Determine the (X, Y) coordinate at the center of the cell enclosing the given text.  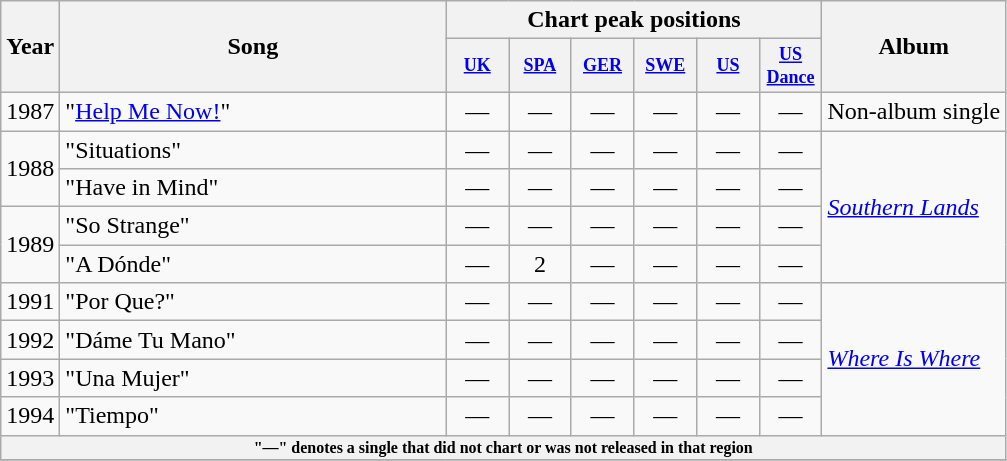
Chart peak positions (634, 20)
"A Dónde" (253, 264)
"Tiempo" (253, 416)
US Dance (790, 66)
1989 (30, 245)
"Dáme Tu Mano" (253, 340)
1987 (30, 111)
SPA (540, 66)
1993 (30, 378)
1988 (30, 169)
Year (30, 47)
Non-album single (914, 111)
"Por Que?" (253, 302)
1991 (30, 302)
SWE (666, 66)
"—" denotes a single that did not chart or was not released in that region (504, 447)
1994 (30, 416)
"Una Mujer" (253, 378)
1992 (30, 340)
Album (914, 47)
UK (478, 66)
Where Is Where (914, 359)
"Help Me Now!" (253, 111)
GER (602, 66)
"Have in Mind" (253, 188)
"Situations" (253, 150)
US (728, 66)
"So Strange" (253, 226)
Southern Lands (914, 207)
Song (253, 47)
2 (540, 264)
